Locate the cell with the specified text and output its (X, Y) center coordinate. 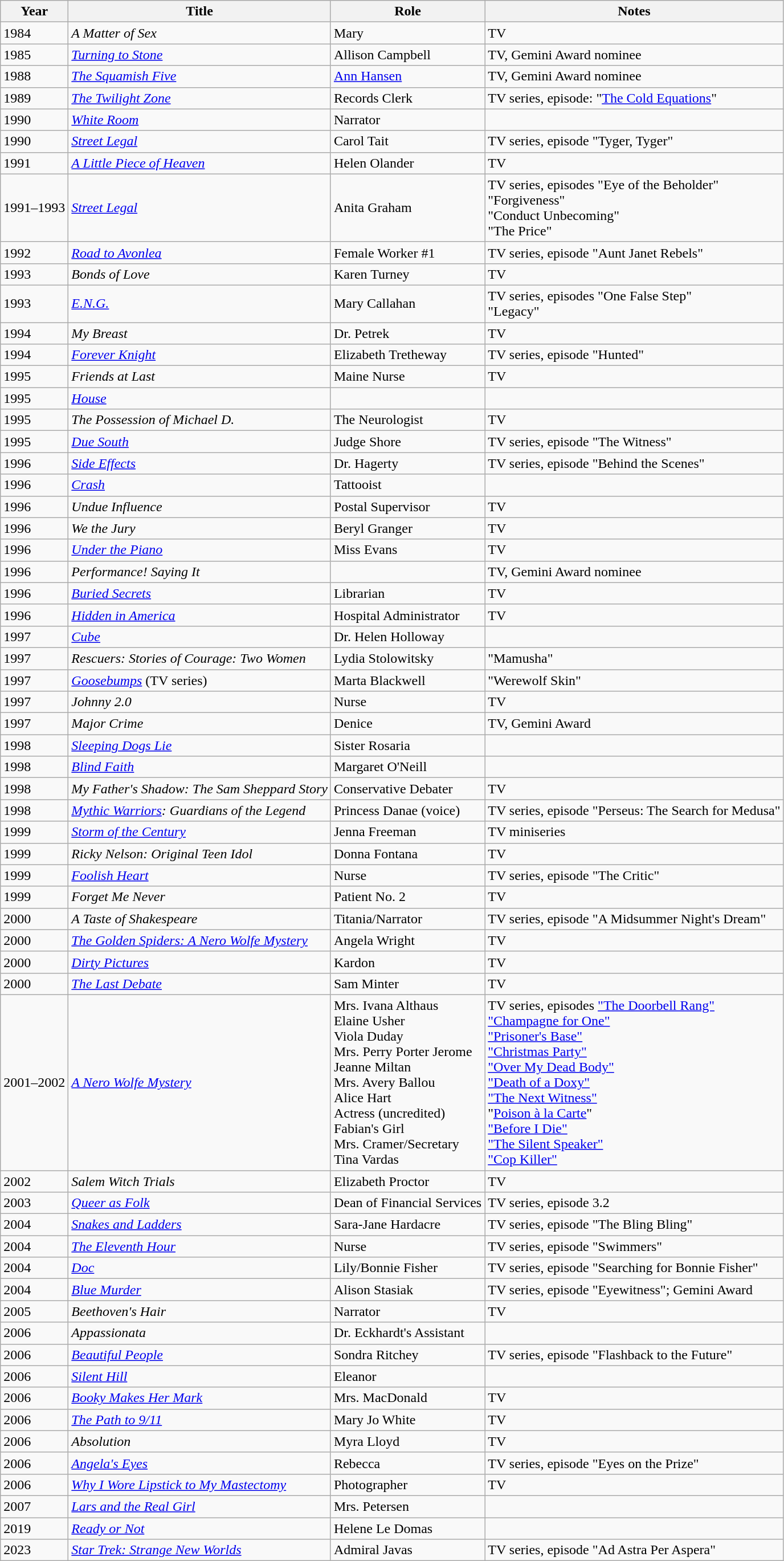
Ready or Not (199, 1528)
Kardon (407, 962)
TV series, episode: "The Cold Equations" (634, 98)
Myra Lloyd (407, 1441)
The Possession of Michael D. (199, 420)
Dr. Eckhardt's Assistant (407, 1333)
Mrs. Petersen (407, 1506)
A Little Piece of Heaven (199, 163)
Crash (199, 485)
TV series, episode "A Midsummer Night's Dream" (634, 919)
Notes (634, 11)
TV series, episodes "Eye of the Beholder""Forgiveness""Conduct Unbecoming""The Price" (634, 207)
Appassionata (199, 1333)
Postal Supervisor (407, 507)
Jenna Freeman (407, 832)
Blind Faith (199, 767)
Undue Influence (199, 507)
1985 (34, 55)
A Nero Wolfe Mystery (199, 1082)
My Father's Shadow: The Sam Sheppard Story (199, 789)
TV series, episode "Aunt Janet Rebels" (634, 252)
House (199, 398)
The Last Debate (199, 984)
TV series, episode "The Witness" (634, 442)
Admiral Javas (407, 1550)
Cube (199, 637)
Lars and the Real Girl (199, 1506)
Helen Olander (407, 163)
Dr. Hagerty (407, 463)
Donna Fontana (407, 854)
Carol Tait (407, 141)
1984 (34, 33)
Judge Shore (407, 442)
Queer as Folk (199, 1203)
Ann Hansen (407, 76)
Sister Rosaria (407, 745)
Role (407, 11)
TV series, episode "Eyewitness"; Gemini Award (634, 1290)
2005 (34, 1311)
Beautiful People (199, 1355)
1989 (34, 98)
TV series, episode 3.2 (634, 1203)
Year (34, 11)
Ricky Nelson: Original Teen Idol (199, 854)
Mary Callahan (407, 303)
Lydia Stolowitsky (407, 658)
Angela Wright (407, 940)
Mrs. MacDonald (407, 1398)
"Werewolf Skin" (634, 680)
Helene Le Domas (407, 1528)
2001–2002 (34, 1082)
Snakes and Ladders (199, 1225)
Records Clerk (407, 98)
TV miniseries (634, 832)
Maine Nurse (407, 377)
Forget Me Never (199, 897)
We the Jury (199, 528)
TV series, episodes "One False Step""Legacy" (634, 303)
Mary Jo White (407, 1420)
Buried Secrets (199, 593)
White Room (199, 120)
My Breast (199, 333)
1988 (34, 76)
2002 (34, 1181)
Dr. Helen Holloway (407, 637)
TV series, episode "Tyger, Tyger" (634, 141)
Salem Witch Trials (199, 1181)
TV series, episode "Swimmers" (634, 1246)
Star Trek: Strange New Worlds (199, 1550)
Female Worker #1 (407, 252)
TV series, episode "Searching for Bonnie Fisher" (634, 1268)
Under the Piano (199, 550)
The Eleventh Hour (199, 1246)
Titania/Narrator (407, 919)
Dr. Petrek (407, 333)
A Matter of Sex (199, 33)
Bonds of Love (199, 274)
Friends at Last (199, 377)
Why I Wore Lipstick to My Mastectomy (199, 1485)
Photographer (407, 1485)
The Golden Spiders: A Nero Wolfe Mystery (199, 940)
The Path to 9/11 (199, 1420)
Silent Hill (199, 1376)
Librarian (407, 593)
Foolish Heart (199, 875)
TV, Gemini Award (634, 724)
Mary (407, 33)
Booky Makes Her Mark (199, 1398)
The Squamish Five (199, 76)
Side Effects (199, 463)
Sleeping Dogs Lie (199, 745)
Princess Danae (voice) (407, 810)
2003 (34, 1203)
Margaret O'Neill (407, 767)
TV series, episode "Eyes on the Prize" (634, 1463)
Road to Avonlea (199, 252)
Beethoven's Hair (199, 1311)
Turning to Stone (199, 55)
Rebecca (407, 1463)
The Twilight Zone (199, 98)
TV series, episode "The Bling Bling" (634, 1225)
TV series, episode "Behind the Scenes" (634, 463)
Patient No. 2 (407, 897)
Angela's Eyes (199, 1463)
Johnny 2.0 (199, 702)
Elizabeth Proctor (407, 1181)
Sara-Jane Hardacre (407, 1225)
Eleanor (407, 1376)
TV series, episode "Flashback to the Future" (634, 1355)
TV series, episode "Perseus: The Search for Medusa" (634, 810)
Karen Turney (407, 274)
1991–1993 (34, 207)
Tattooist (407, 485)
TV series, episode "The Critic" (634, 875)
Marta Blackwell (407, 680)
1991 (34, 163)
2007 (34, 1506)
Sam Minter (407, 984)
Alison Stasiak (407, 1290)
Allison Campbell (407, 55)
Performance! Saying It (199, 572)
Conservative Debater (407, 789)
Sondra Ritchey (407, 1355)
Due South (199, 442)
Absolution (199, 1441)
Rescuers: Stories of Courage: Two Women (199, 658)
1992 (34, 252)
Goosebumps (TV series) (199, 680)
2019 (34, 1528)
Major Crime (199, 724)
Beryl Granger (407, 528)
Elizabeth Tretheway (407, 355)
2023 (34, 1550)
TV series, episode "Hunted" (634, 355)
E.N.G. (199, 303)
Lily/Bonnie Fisher (407, 1268)
Forever Knight (199, 355)
Title (199, 11)
Dean of Financial Services (407, 1203)
Blue Murder (199, 1290)
Miss Evans (407, 550)
Hidden in America (199, 615)
A Taste of Shakespeare (199, 919)
Hospital Administrator (407, 615)
Doc (199, 1268)
Storm of the Century (199, 832)
"Mamusha" (634, 658)
The Neurologist (407, 420)
Dirty Pictures (199, 962)
Mythic Warriors: Guardians of the Legend (199, 810)
TV series, episode "Ad Astra Per Aspera" (634, 1550)
Denice (407, 724)
Anita Graham (407, 207)
